Output the [x, y] coordinate of the center of the cell containing the given text.  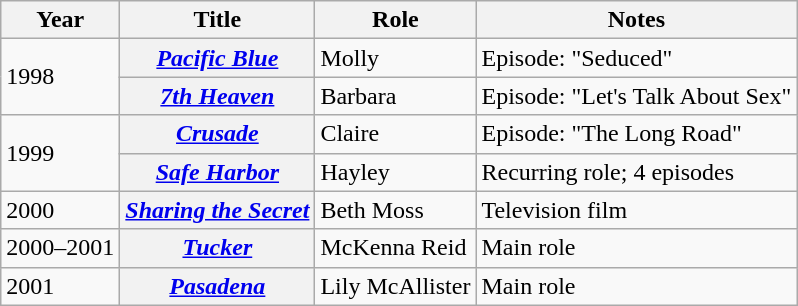
7th Heaven [218, 96]
Television film [636, 210]
Episode: "The Long Road" [636, 134]
Barbara [396, 96]
2000 [60, 210]
2000–2001 [60, 248]
Episode: "Seduced" [636, 58]
Safe Harbor [218, 172]
Title [218, 20]
1998 [60, 77]
1999 [60, 153]
Pacific Blue [218, 58]
McKenna Reid [396, 248]
Year [60, 20]
Tucker [218, 248]
Beth Moss [396, 210]
Pasadena [218, 286]
Role [396, 20]
Crusade [218, 134]
Notes [636, 20]
Recurring role; 4 episodes [636, 172]
Sharing the Secret [218, 210]
2001 [60, 286]
Molly [396, 58]
Hayley [396, 172]
Claire [396, 134]
Lily McAllister [396, 286]
Episode: "Let's Talk About Sex" [636, 96]
